Extract the (X, Y) coordinate from the center of the cell holding the provided text.  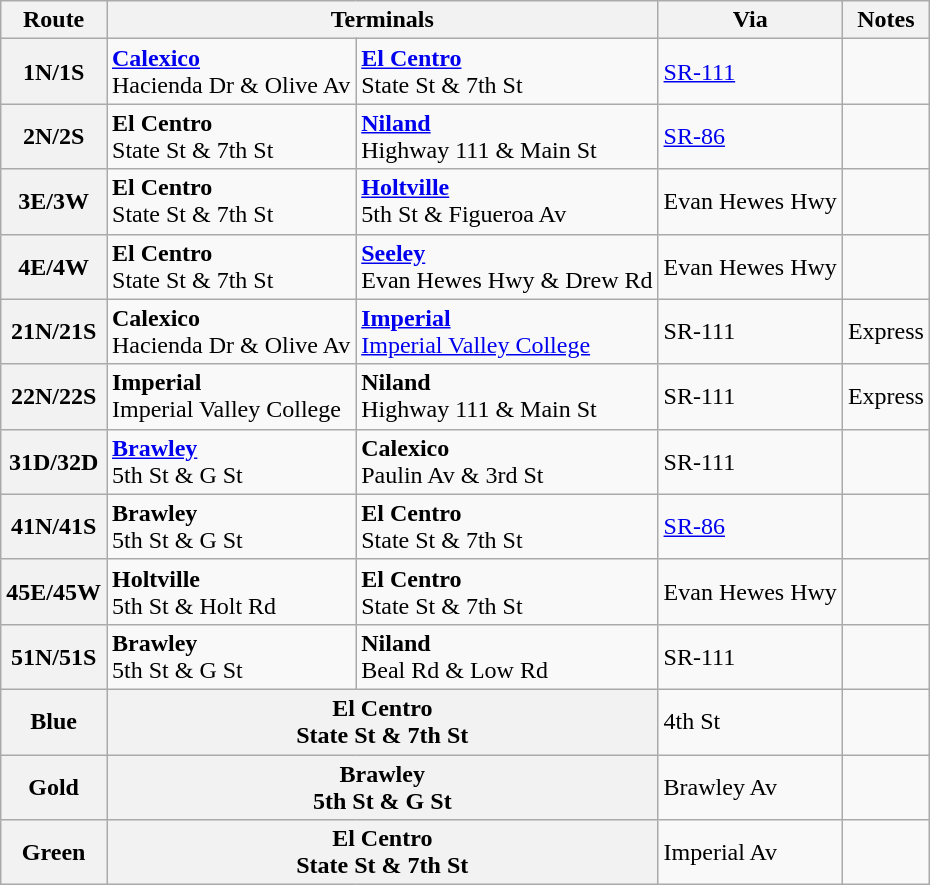
Terminals (382, 20)
Holtville5th St & Holt Rd (230, 592)
51N/51S (54, 656)
41N/41S (54, 526)
Via (750, 20)
3E/3W (54, 202)
4th St (750, 722)
45E/45W (54, 592)
Green (54, 852)
1N/1S (54, 72)
Holtville5th St & Figueroa Av (507, 202)
SeeleyEvan Hewes Hwy & Drew Rd (507, 266)
4E/4W (54, 266)
NilandBeal Rd & Low Rd (507, 656)
2N/2S (54, 136)
Blue (54, 722)
22N/22S (54, 396)
31D/32D (54, 462)
Gold (54, 786)
Imperial Av (750, 852)
Brawley Av (750, 786)
CalexicoPaulin Av & 3rd St (507, 462)
Notes (886, 20)
21N/21S (54, 332)
Route (54, 20)
